Extract the (X, Y) coordinate from the center of the cell holding the provided text.  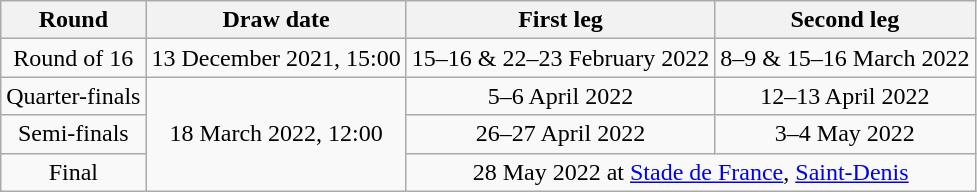
13 December 2021, 15:00 (276, 58)
Quarter-finals (74, 96)
Second leg (845, 20)
Round of 16 (74, 58)
First leg (560, 20)
28 May 2022 at Stade de France, Saint-Denis (690, 172)
Final (74, 172)
Semi-finals (74, 134)
Draw date (276, 20)
Round (74, 20)
5–6 April 2022 (560, 96)
3–4 May 2022 (845, 134)
18 March 2022, 12:00 (276, 134)
15–16 & 22–23 February 2022 (560, 58)
12–13 April 2022 (845, 96)
8–9 & 15–16 March 2022 (845, 58)
26–27 April 2022 (560, 134)
